Determine the (x, y) coordinate at the center of the cell enclosing the given text.  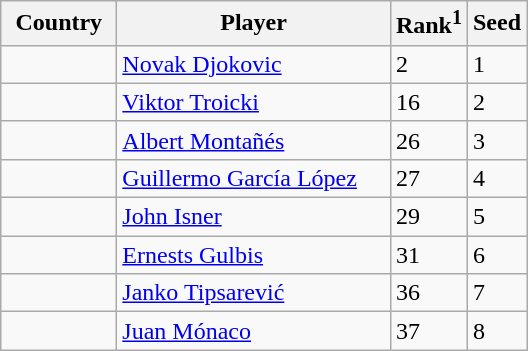
6 (496, 255)
Guillermo García López (254, 178)
4 (496, 178)
Novak Djokovic (254, 64)
5 (496, 217)
16 (428, 102)
8 (496, 331)
1 (496, 64)
27 (428, 178)
31 (428, 255)
Viktor Troicki (254, 102)
29 (428, 217)
John Isner (254, 217)
Rank1 (428, 24)
Albert Montañés (254, 140)
36 (428, 293)
7 (496, 293)
Country (59, 24)
Ernests Gulbis (254, 255)
37 (428, 331)
Player (254, 24)
Janko Tipsarević (254, 293)
26 (428, 140)
3 (496, 140)
Juan Mónaco (254, 331)
Seed (496, 24)
